Output the (x, y) coordinate of the center of the cell containing the given text.  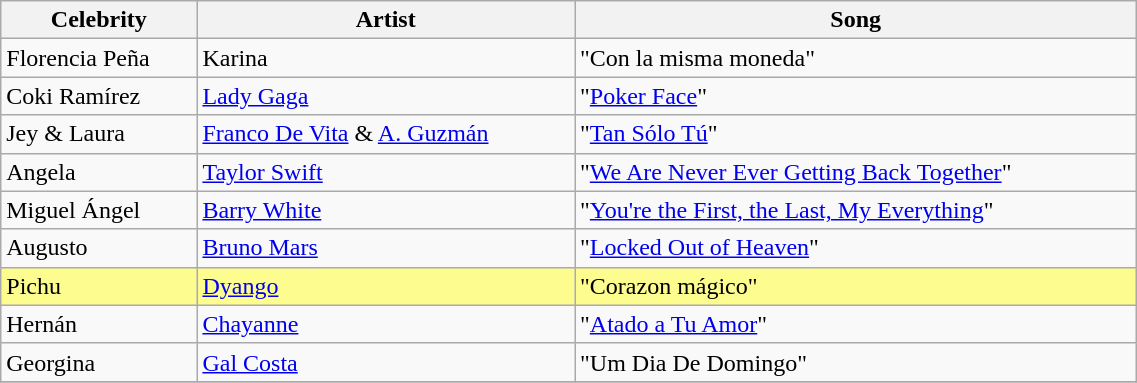
Taylor Swift (386, 172)
"Corazon mágico" (855, 286)
Georgina (99, 362)
Angela (99, 172)
Song (855, 20)
Jey & Laura (99, 134)
Lady Gaga (386, 96)
"Locked Out of Heaven" (855, 248)
"Poker Face" (855, 96)
Dyango (386, 286)
Chayanne (386, 324)
"Tan Sólo Tú" (855, 134)
Gal Costa (386, 362)
Karina (386, 58)
Pichu (99, 286)
Miguel Ángel (99, 210)
Artist (386, 20)
"Atado a Tu Amor" (855, 324)
Bruno Mars (386, 248)
"We Are Never Ever Getting Back Together" (855, 172)
Celebrity (99, 20)
Florencia Peña (99, 58)
Franco De Vita & A. Guzmán (386, 134)
"You're the First, the Last, My Everything" (855, 210)
Augusto (99, 248)
"Con la misma moneda" (855, 58)
"Um Dia De Domingo" (855, 362)
Barry White (386, 210)
Hernán (99, 324)
Coki Ramírez (99, 96)
